From the cell containing the given text, extract its center point as (x, y) coordinate. 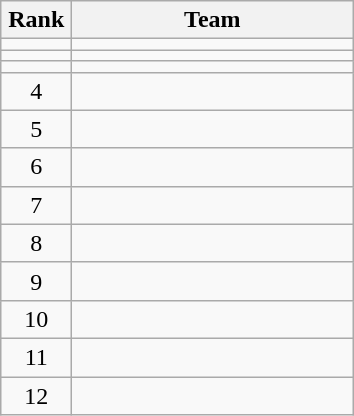
8 (36, 243)
4 (36, 91)
Team (212, 20)
6 (36, 167)
11 (36, 357)
9 (36, 281)
10 (36, 319)
5 (36, 129)
Rank (36, 20)
12 (36, 395)
7 (36, 205)
